Determine the (x, y) coordinate at the center of the cell enclosing the given text.  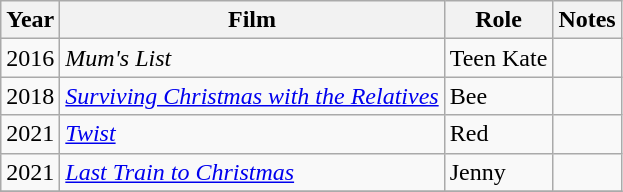
Jenny (498, 172)
2018 (30, 96)
Surviving Christmas with the Relatives (252, 96)
Bee (498, 96)
Last Train to Christmas (252, 172)
Mum's List (252, 58)
Notes (587, 20)
Teen Kate (498, 58)
Film (252, 20)
Year (30, 20)
Twist (252, 134)
2016 (30, 58)
Red (498, 134)
Role (498, 20)
